Detect which cell encompasses the target text, then output its [x, y] center coordinate. 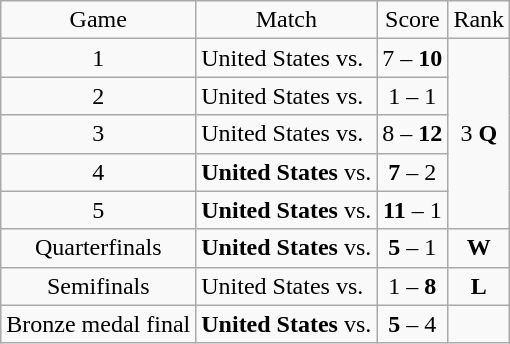
Score [412, 20]
Quarterfinals [98, 248]
4 [98, 172]
5 – 4 [412, 324]
3 [98, 134]
5 – 1 [412, 248]
Rank [479, 20]
1 – 1 [412, 96]
Match [286, 20]
1 [98, 58]
L [479, 286]
2 [98, 96]
Bronze medal final [98, 324]
7 – 2 [412, 172]
11 – 1 [412, 210]
Game [98, 20]
1 – 8 [412, 286]
8 – 12 [412, 134]
3 Q [479, 134]
Semifinals [98, 286]
W [479, 248]
5 [98, 210]
7 – 10 [412, 58]
